Return (x, y) of the center of cell containing provided text 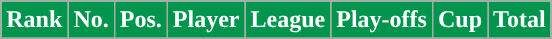
Player (206, 20)
No. (91, 20)
League (288, 20)
Rank (34, 20)
Total (520, 20)
Pos. (140, 20)
Play-offs (382, 20)
Cup (460, 20)
